Locate the cell with the specified text and output its (x, y) center coordinate. 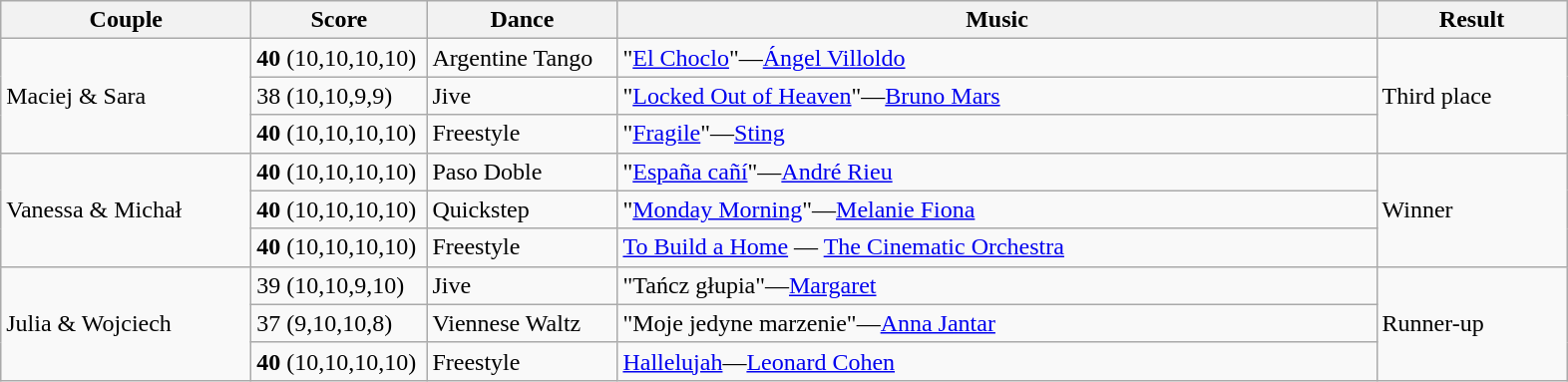
Third place (1472, 96)
Hallelujah—Leonard Cohen (997, 361)
Dance (523, 20)
39 (10,10,9,10) (339, 285)
Vanessa & Michał (126, 209)
Couple (126, 20)
Result (1472, 20)
Viennese Waltz (523, 323)
Paso Doble (523, 172)
Runner-up (1472, 323)
"España cañí"—André Rieu (997, 172)
"Fragile"—Sting (997, 134)
"Tańcz głupia"—Margaret (997, 285)
"Moje jedyne marzenie"—Anna Jantar (997, 323)
"Monday Morning"—Melanie Fiona (997, 209)
Winner (1472, 209)
Quickstep (523, 209)
38 (10,10,9,9) (339, 96)
Maciej & Sara (126, 96)
Music (997, 20)
37 (9,10,10,8) (339, 323)
"El Choclo"—Ángel Villoldo (997, 58)
Argentine Tango (523, 58)
Julia & Wojciech (126, 323)
Score (339, 20)
To Build a Home — The Cinematic Orchestra (997, 247)
"Locked Out of Heaven"—Bruno Mars (997, 96)
